Search for the cell housing the specified text and yield its (X, Y) center coordinate. 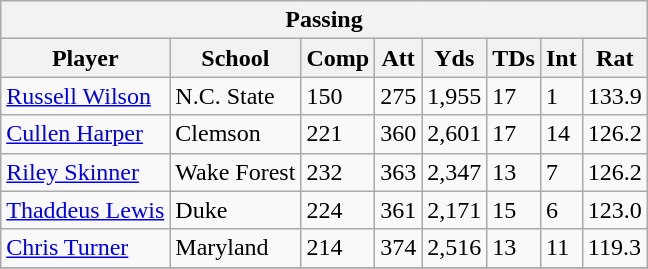
1 (561, 96)
Passing (324, 20)
221 (338, 134)
Russell Wilson (86, 96)
Thaddeus Lewis (86, 210)
Clemson (236, 134)
7 (561, 172)
Chris Turner (86, 248)
363 (398, 172)
224 (338, 210)
School (236, 58)
15 (514, 210)
Duke (236, 210)
Wake Forest (236, 172)
Yds (454, 58)
Rat (614, 58)
214 (338, 248)
TDs (514, 58)
232 (338, 172)
2,171 (454, 210)
360 (398, 134)
Player (86, 58)
Int (561, 58)
2,516 (454, 248)
Riley Skinner (86, 172)
123.0 (614, 210)
374 (398, 248)
Cullen Harper (86, 134)
6 (561, 210)
Comp (338, 58)
2,347 (454, 172)
Maryland (236, 248)
Att (398, 58)
150 (338, 96)
133.9 (614, 96)
119.3 (614, 248)
N.C. State (236, 96)
1,955 (454, 96)
2,601 (454, 134)
361 (398, 210)
275 (398, 96)
11 (561, 248)
14 (561, 134)
